For the text-containing cell, return its midpoint in (X, Y) coordinate format. 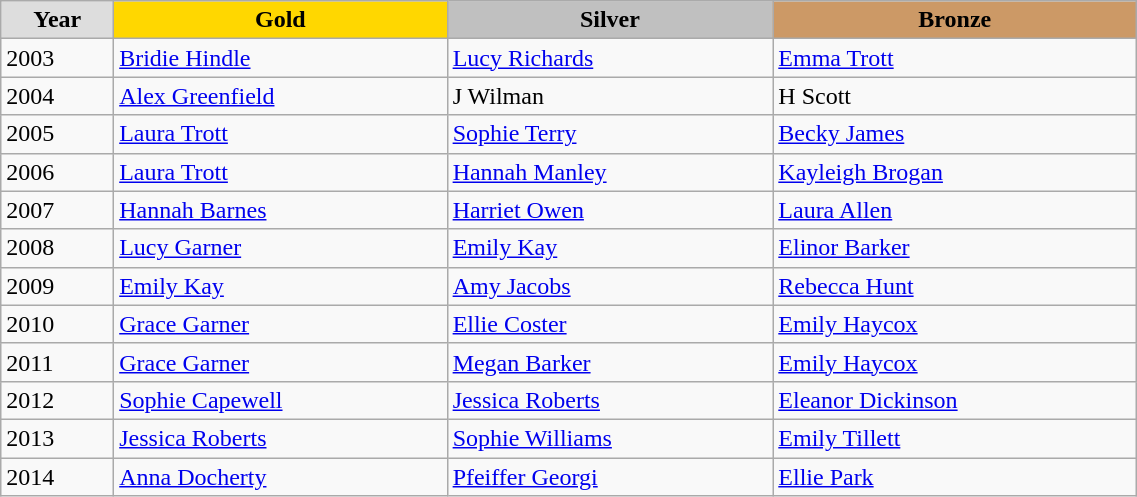
2007 (58, 210)
H Scott (955, 96)
Ellie Park (955, 477)
2013 (58, 438)
2011 (58, 362)
Lucy Garner (280, 248)
Sophie Williams (610, 438)
Hannah Manley (610, 172)
Elinor Barker (955, 248)
2008 (58, 248)
Amy Jacobs (610, 286)
Gold (280, 20)
2014 (58, 477)
Eleanor Dickinson (955, 400)
2005 (58, 134)
Ellie Coster (610, 324)
2006 (58, 172)
2012 (58, 400)
Becky James (955, 134)
Silver (610, 20)
Hannah Barnes (280, 210)
Lucy Richards (610, 58)
2004 (58, 96)
Anna Docherty (280, 477)
Emily Tillett (955, 438)
Pfeiffer Georgi (610, 477)
Sophie Terry (610, 134)
Laura Allen (955, 210)
Sophie Capewell (280, 400)
2009 (58, 286)
J Wilman (610, 96)
Bronze (955, 20)
Megan Barker (610, 362)
2003 (58, 58)
Rebecca Hunt (955, 286)
Year (58, 20)
Bridie Hindle (280, 58)
Harriet Owen (610, 210)
Alex Greenfield (280, 96)
2010 (58, 324)
Emma Trott (955, 58)
Kayleigh Brogan (955, 172)
